Determine the [x, y] coordinate at the center of the cell enclosing the given text.  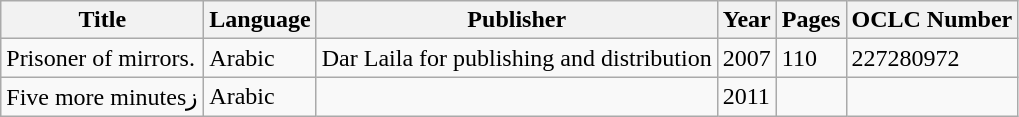
227280972 [932, 58]
Publisher [516, 20]
Language [260, 20]
Five more minutesز [102, 97]
Pages [811, 20]
2007 [746, 58]
Title [102, 20]
2011 [746, 97]
110 [811, 58]
Prisoner of mirrors. [102, 58]
OCLC Number [932, 20]
Dar Laila for publishing and distribution [516, 58]
Year [746, 20]
